Locate the cell with the specified text and output its [X, Y] center coordinate. 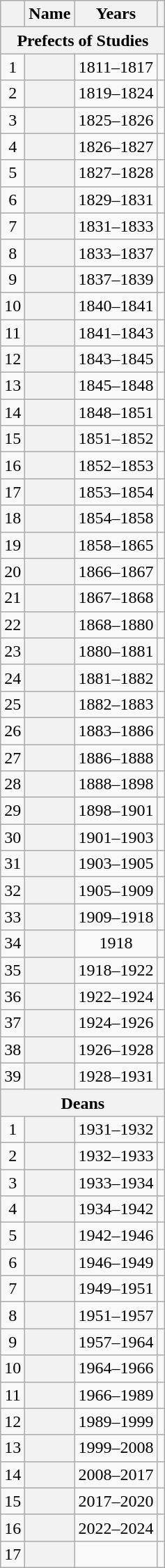
38 [13, 1050]
1841–1843 [116, 333]
35 [13, 970]
1831–1833 [116, 226]
1989–1999 [116, 1421]
37 [13, 1023]
1853–1854 [116, 492]
1934–1942 [116, 1209]
1966–1989 [116, 1395]
1843–1845 [116, 359]
23 [13, 651]
1866–1867 [116, 572]
1918 [116, 943]
1851–1852 [116, 439]
1924–1926 [116, 1023]
1852–1853 [116, 465]
1827–1828 [116, 173]
33 [13, 917]
1868–1880 [116, 625]
31 [13, 864]
1918–1922 [116, 970]
22 [13, 625]
1883–1886 [116, 731]
1951–1957 [116, 1315]
1833–1837 [116, 253]
1840–1841 [116, 306]
1946–1949 [116, 1262]
2008–2017 [116, 1474]
34 [13, 943]
1942–1946 [116, 1236]
20 [13, 572]
27 [13, 757]
39 [13, 1076]
1901–1903 [116, 837]
1854–1858 [116, 518]
30 [13, 837]
1957–1964 [116, 1342]
1867–1868 [116, 598]
18 [13, 518]
1932–1933 [116, 1156]
1933–1934 [116, 1183]
Deans [83, 1103]
1999–2008 [116, 1448]
1811–1817 [116, 67]
2022–2024 [116, 1528]
1888–1898 [116, 784]
1949–1951 [116, 1289]
1858–1865 [116, 545]
32 [13, 890]
1848–1851 [116, 412]
Years [116, 14]
Prefects of Studies [83, 40]
26 [13, 731]
1881–1882 [116, 678]
1903–1905 [116, 864]
1928–1931 [116, 1076]
1880–1881 [116, 651]
1829–1831 [116, 200]
1837–1839 [116, 279]
24 [13, 678]
1819–1824 [116, 94]
Name [50, 14]
19 [13, 545]
2017–2020 [116, 1501]
1845–1848 [116, 386]
36 [13, 996]
21 [13, 598]
1926–1928 [116, 1050]
1964–1966 [116, 1368]
1882–1883 [116, 704]
1825–1826 [116, 120]
1931–1932 [116, 1129]
29 [13, 811]
1826–1827 [116, 147]
1905–1909 [116, 890]
1886–1888 [116, 757]
1922–1924 [116, 996]
28 [13, 784]
1898–1901 [116, 811]
25 [13, 704]
1909–1918 [116, 917]
